Determine the (X, Y) coordinate at the center of the cell enclosing the given text.  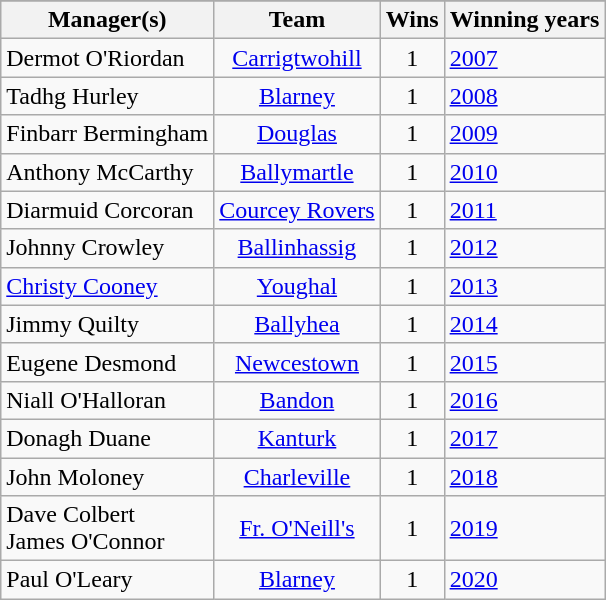
Tadhg Hurley (108, 96)
Christy Cooney (108, 286)
Douglas (297, 134)
Ballinhassig (297, 248)
Wins (412, 20)
Jimmy Quilty (108, 324)
Fr. O'Neill's (297, 528)
2017 (524, 438)
Niall O'Halloran (108, 400)
2011 (524, 210)
Courcey Rovers (297, 210)
Winning years (524, 20)
Dave ColbertJames O'Connor (108, 528)
Manager(s) (108, 20)
Donagh Duane (108, 438)
2013 (524, 286)
Bandon (297, 400)
2014 (524, 324)
2009 (524, 134)
Charleville (297, 477)
2020 (524, 580)
Ballymartle (297, 172)
Ballyhea (297, 324)
John Moloney (108, 477)
Carrigtwohill (297, 58)
Johnny Crowley (108, 248)
Youghal (297, 286)
Eugene Desmond (108, 362)
Paul O'Leary (108, 580)
2007 (524, 58)
2015 (524, 362)
Finbarr Bermingham (108, 134)
2018 (524, 477)
Kanturk (297, 438)
Anthony McCarthy (108, 172)
Team (297, 20)
2019 (524, 528)
2008 (524, 96)
2010 (524, 172)
2012 (524, 248)
Diarmuid Corcoran (108, 210)
Newcestown (297, 362)
2016 (524, 400)
Dermot O'Riordan (108, 58)
